Scan for the cell matching the given text and deliver its [X, Y] coordinate at center. 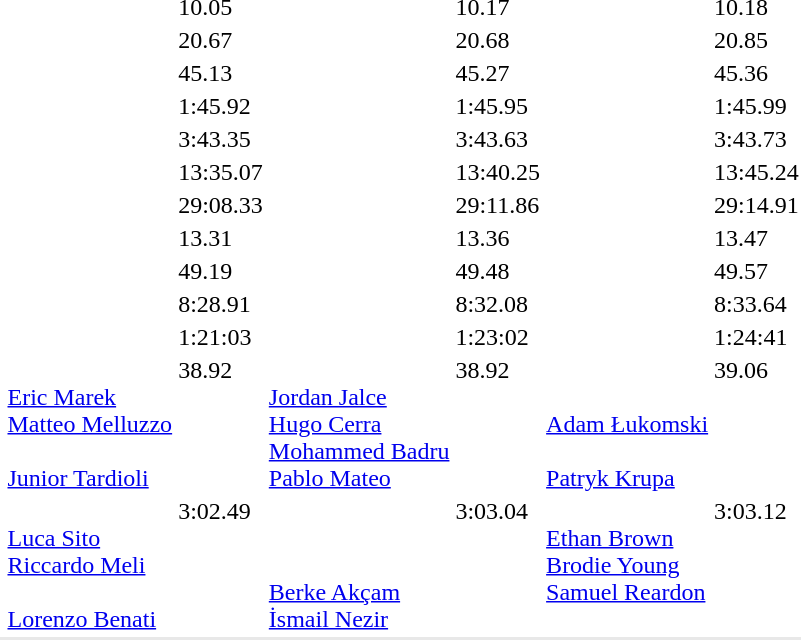
13.36 [498, 238]
1:21:03 [221, 337]
8:33.64 [757, 304]
13:35.07 [221, 172]
49.48 [498, 271]
Eric MarekMatteo MelluzzoJunior Tardioli [90, 424]
Ethan BrownBrodie YoungSamuel Reardon [628, 565]
29:08.33 [221, 205]
3:43.35 [221, 139]
20.68 [498, 40]
3:43.63 [498, 139]
45.36 [757, 73]
20.85 [757, 40]
1:23:02 [498, 337]
Jordan JalceHugo CerraMohammed BadruPablo Mateo [359, 424]
13:40.25 [498, 172]
1:24:41 [757, 337]
8:32.08 [498, 304]
45.13 [221, 73]
49.57 [757, 271]
1:45.99 [757, 106]
8:28.91 [221, 304]
29:11.86 [498, 205]
13:45.24 [757, 172]
1:45.92 [221, 106]
20.67 [221, 40]
3:43.73 [757, 139]
Adam ŁukomskiPatryk Krupa [628, 424]
29:14.91 [757, 205]
13.47 [757, 238]
45.27 [498, 73]
Berke Akçamİsmail Nezir [359, 565]
1:45.95 [498, 106]
Luca SitoRiccardo MeliLorenzo Benati [90, 565]
3:02.49 [221, 565]
3:03.12 [757, 565]
13.31 [221, 238]
3:03.04 [498, 565]
39.06 [757, 424]
49.19 [221, 271]
